Identify which cell holds the provided text, then report its [X, Y] central coordinate. 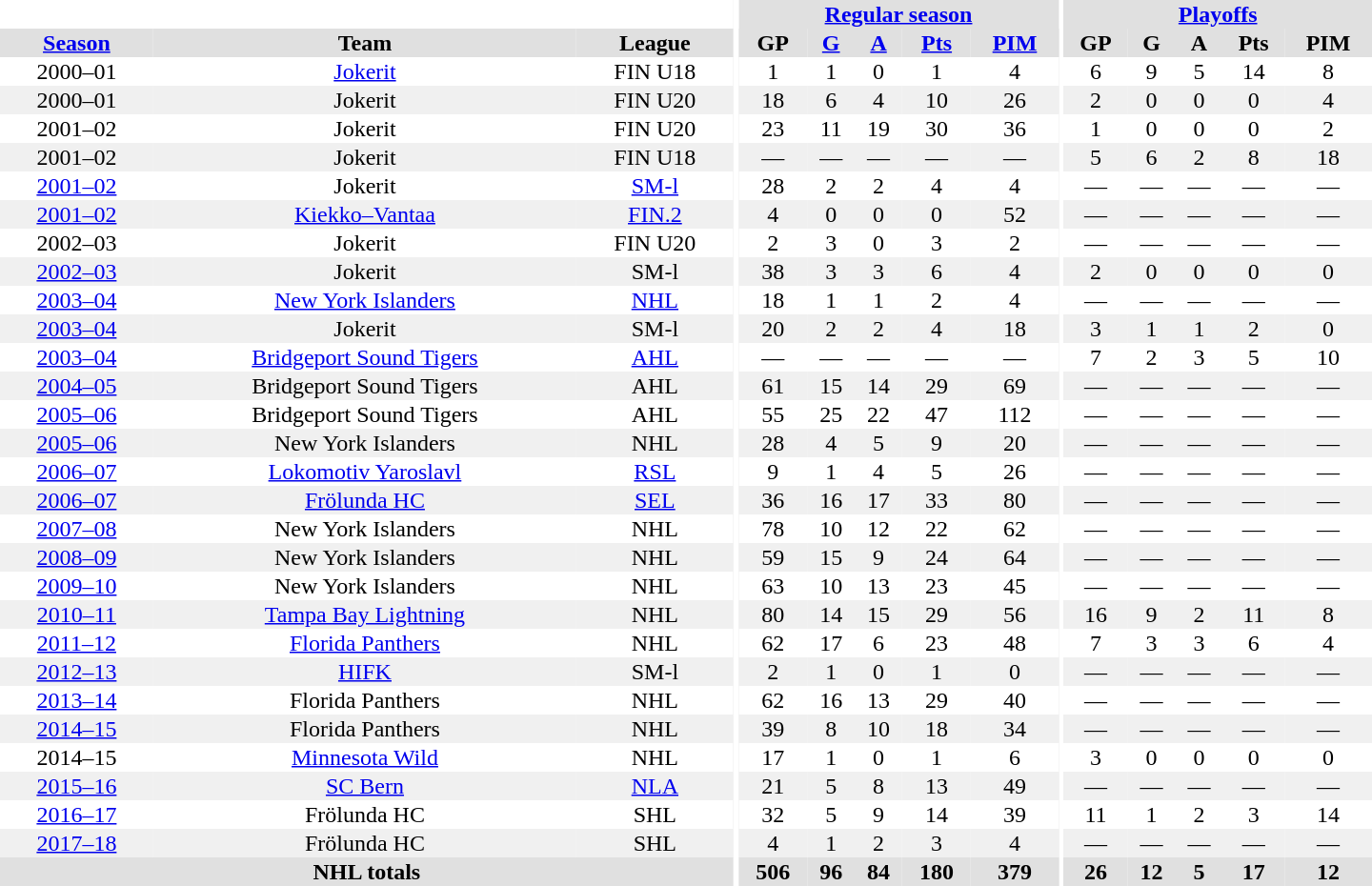
180 [937, 872]
2012–13 [76, 672]
84 [878, 872]
21 [773, 786]
2009–10 [76, 586]
52 [1015, 214]
RSL [656, 472]
NLA [656, 786]
48 [1015, 643]
34 [1015, 729]
24 [937, 557]
FIN.2 [656, 214]
19 [878, 129]
25 [831, 414]
61 [773, 386]
SEL [656, 500]
69 [1015, 386]
2004–05 [76, 386]
SC Bern [365, 786]
30 [937, 129]
Team [365, 43]
2011–12 [76, 643]
59 [773, 557]
2013–14 [76, 700]
38 [773, 272]
78 [773, 529]
45 [1015, 586]
506 [773, 872]
379 [1015, 872]
32 [773, 815]
2017–18 [76, 843]
Regular season [898, 14]
2007–08 [76, 529]
55 [773, 414]
64 [1015, 557]
HIFK [365, 672]
Season [76, 43]
2016–17 [76, 815]
Kiekko–Vantaa [365, 214]
Lokomotiv Yaroslavl [365, 472]
63 [773, 586]
Minnesota Wild [365, 757]
56 [1015, 614]
96 [831, 872]
49 [1015, 786]
NHL totals [367, 872]
40 [1015, 700]
2008–09 [76, 557]
33 [937, 500]
112 [1015, 414]
2010–11 [76, 614]
2015–16 [76, 786]
League [656, 43]
Playoffs [1218, 14]
Tampa Bay Lightning [365, 614]
47 [937, 414]
